For the text-containing cell, return its midpoint in (x, y) coordinate format. 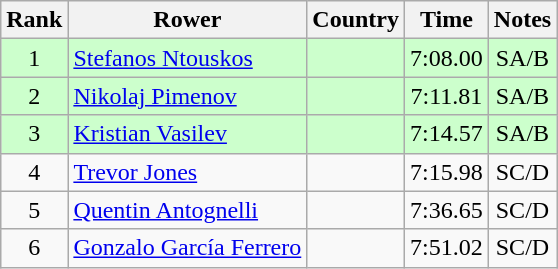
Notes (522, 20)
Nikolaj Pimenov (188, 96)
Country (356, 20)
1 (34, 58)
4 (34, 172)
7:36.65 (447, 210)
Gonzalo García Ferrero (188, 248)
7:11.81 (447, 96)
5 (34, 210)
6 (34, 248)
Rank (34, 20)
7:14.57 (447, 134)
7:08.00 (447, 58)
Kristian Vasilev (188, 134)
Rower (188, 20)
2 (34, 96)
Time (447, 20)
Trevor Jones (188, 172)
Stefanos Ntouskos (188, 58)
7:15.98 (447, 172)
Quentin Antognelli (188, 210)
7:51.02 (447, 248)
3 (34, 134)
